Return (X, Y) of the center of cell containing provided text 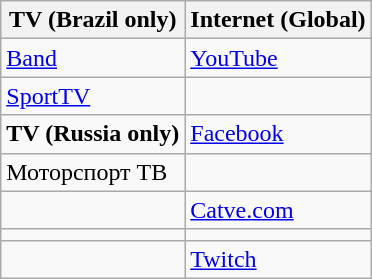
SportTV (93, 96)
Моторспорт ТВ (93, 172)
Internet (Global) (278, 20)
Catve.com (278, 210)
Band (93, 58)
YouTube (278, 58)
TV (Russia only) (93, 134)
Twitch (278, 259)
Facebook (278, 134)
TV (Brazil only) (93, 20)
